Scan for the cell matching the given text and deliver its (x, y) coordinate at center. 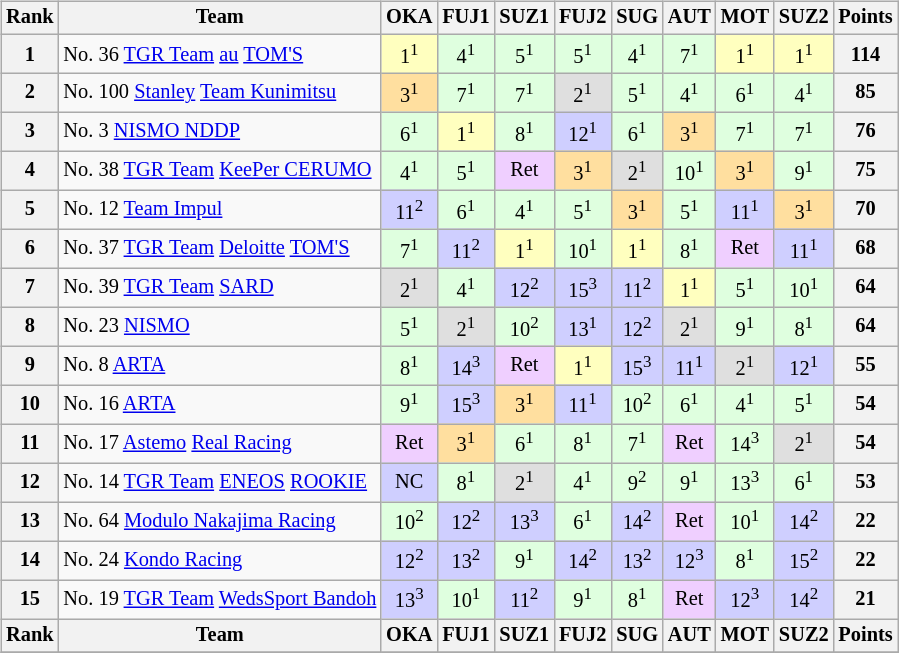
No. 12 Team Impul (220, 210)
No. 14 TGR Team ENEOS ROOKIE (220, 482)
No. 19 TGR Team WedsSport Bandoh (220, 600)
No. 24 Kondo Racing (220, 560)
4 (30, 170)
No. 38 TGR Team KeePer CERUMO (220, 170)
10 (30, 404)
No. 3 NISMO NDDP (220, 132)
No. 23 NISMO (220, 326)
6 (30, 248)
7 (30, 288)
68 (866, 248)
85 (866, 92)
No. 16 ARTA (220, 404)
No. 100 Stanley Team Kunimitsu (220, 92)
114 (866, 54)
9 (30, 366)
No. 64 Modulo Nakajima Racing (220, 522)
No. 36 TGR Team au TOM'S (220, 54)
75 (866, 170)
1 (30, 54)
92 (637, 482)
76 (866, 132)
No. 17 Astemo Real Racing (220, 444)
15 (30, 600)
3 (30, 132)
8 (30, 326)
55 (866, 366)
No. 39 TGR Team SARD (220, 288)
152 (804, 560)
2 (30, 92)
70 (866, 210)
53 (866, 482)
NC (409, 482)
No. 8 ARTA (220, 366)
131 (582, 326)
12 (30, 482)
14 (30, 560)
No. 37 TGR Team Deloitte TOM'S (220, 248)
13 (30, 522)
5 (30, 210)
